Identify which cell holds the provided text, then report its (X, Y) central coordinate. 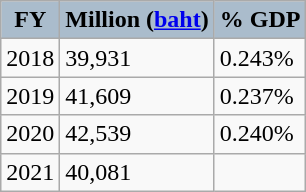
2020 (30, 134)
Million (baht) (137, 20)
39,931 (137, 58)
2019 (30, 96)
% GDP (260, 20)
FY (30, 20)
42,539 (137, 134)
0.240% (260, 134)
41,609 (137, 96)
0.243% (260, 58)
2018 (30, 58)
2021 (30, 172)
40,081 (137, 172)
0.237% (260, 96)
